Provide the [x, y] coordinate of the cell's center where the given text is located.  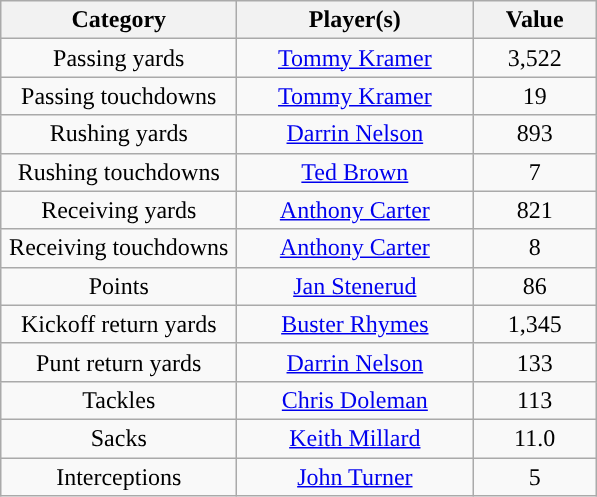
Ted Brown [355, 172]
Receiving touchdowns [119, 248]
Jan Stenerud [355, 286]
133 [535, 362]
Buster Rhymes [355, 324]
821 [535, 210]
Receiving yards [119, 210]
Player(s) [355, 20]
113 [535, 400]
Passing yards [119, 58]
11.0 [535, 438]
Keith Millard [355, 438]
John Turner [355, 477]
19 [535, 96]
Points [119, 286]
Sacks [119, 438]
Tackles [119, 400]
7 [535, 172]
3,522 [535, 58]
1,345 [535, 324]
Passing touchdowns [119, 96]
Interceptions [119, 477]
Category [119, 20]
Punt return yards [119, 362]
5 [535, 477]
86 [535, 286]
Value [535, 20]
Chris Doleman [355, 400]
893 [535, 134]
Rushing yards [119, 134]
Rushing touchdowns [119, 172]
8 [535, 248]
Kickoff return yards [119, 324]
